Return the (x, y) coordinate for the center point of the cell that contains the specified text.  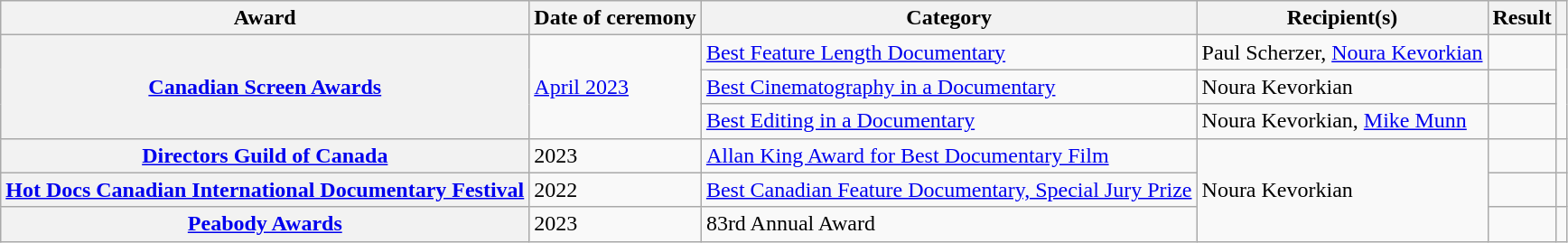
83rd Annual Award (948, 224)
Hot Docs Canadian International Documentary Festival (266, 190)
2022 (616, 190)
Directors Guild of Canada (266, 155)
Date of ceremony (616, 18)
April 2023 (616, 87)
Best Editing in a Documentary (948, 121)
Noura Kevorkian, Mike Munn (1342, 121)
Category (948, 18)
Peabody Awards (266, 224)
Paul Scherzer, Noura Kevorkian (1342, 52)
Recipient(s) (1342, 18)
Best Cinematography in a Documentary (948, 87)
Allan King Award for Best Documentary Film (948, 155)
Canadian Screen Awards (266, 87)
Best Feature Length Documentary (948, 52)
Best Canadian Feature Documentary, Special Jury Prize (948, 190)
Result (1522, 18)
Award (266, 18)
